Scan for the cell matching the given text and deliver its (X, Y) coordinate at center. 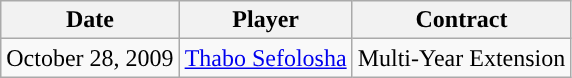
Multi-Year Extension (462, 58)
Contract (462, 20)
Thabo Sefolosha (266, 58)
Date (90, 20)
Player (266, 20)
October 28, 2009 (90, 58)
